Pinpoint the cell where the given text exists, returning its (X, Y) midpoint coordinate. 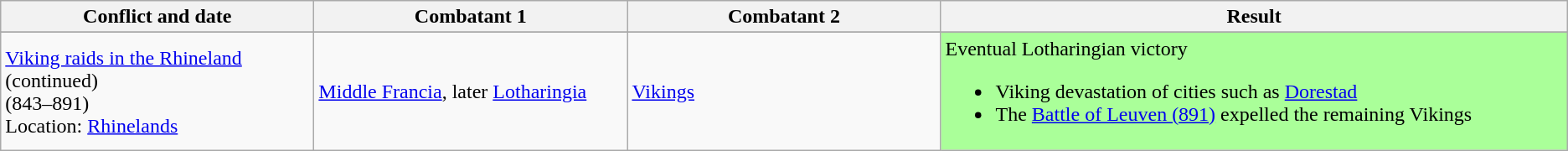
Result (1254, 17)
Conflict and date (157, 17)
Eventual Lotharingian victoryViking devastation of cities such as DorestadThe Battle of Leuven (891) expelled the remaining Vikings (1254, 91)
Combatant 1 (471, 17)
Vikings (784, 91)
Middle Francia, later Lotharingia (471, 91)
Combatant 2 (784, 17)
Viking raids in the Rhineland (continued)(843–891)Location: Rhinelands (157, 91)
